Extract the [X, Y] coordinate from the center of the cell holding the provided text.  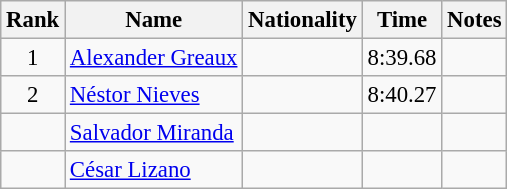
Name [154, 20]
1 [33, 58]
César Lizano [154, 170]
Rank [33, 20]
8:40.27 [402, 95]
Notes [474, 20]
Nationality [302, 20]
Néstor Nieves [154, 95]
8:39.68 [402, 58]
2 [33, 95]
Salvador Miranda [154, 133]
Time [402, 20]
Alexander Greaux [154, 58]
